Find where the given text appears and provide that cell's center as (X, Y) coordinate. 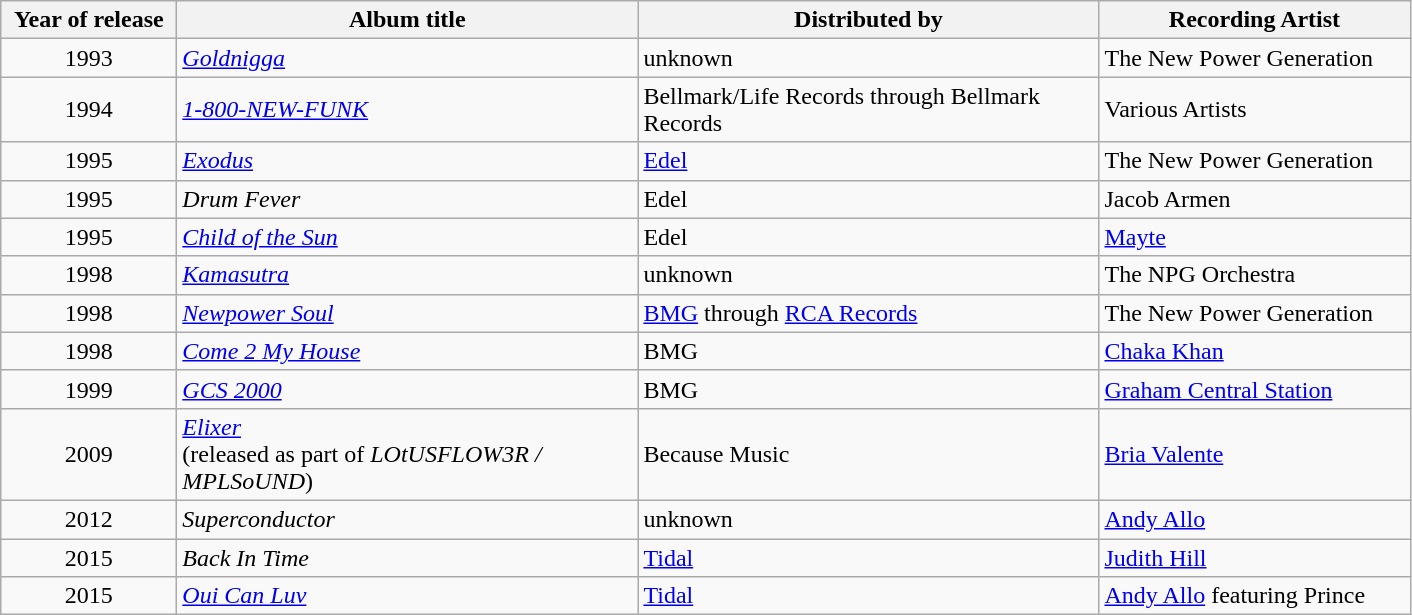
Chaka Khan (1254, 351)
1993 (89, 58)
1-800-NEW-FUNK (408, 110)
BMG through RCA Records (868, 313)
Child of the Sun (408, 237)
Goldnigga (408, 58)
Year of release (89, 20)
2012 (89, 519)
Bellmark/Life Records through Bellmark Records (868, 110)
1999 (89, 389)
Kamasutra (408, 275)
GCS 2000 (408, 389)
2009 (89, 454)
Drum Fever (408, 199)
Judith Hill (1254, 557)
Come 2 My House (408, 351)
Exodus (408, 161)
Because Music (868, 454)
Superconductor (408, 519)
Andy Allo (1254, 519)
Various Artists (1254, 110)
Bria Valente (1254, 454)
Jacob Armen (1254, 199)
The NPG Orchestra (1254, 275)
1994 (89, 110)
Andy Allo featuring Prince (1254, 596)
Recording Artist (1254, 20)
Graham Central Station (1254, 389)
Oui Can Luv (408, 596)
Elixer(released as part of LOtUSFLOW3R / MPLSoUND) (408, 454)
Mayte (1254, 237)
Album title (408, 20)
Distributed by (868, 20)
Back In Time (408, 557)
Newpower Soul (408, 313)
